Provide the [X, Y] coordinate of the cell's center where the given text is located.  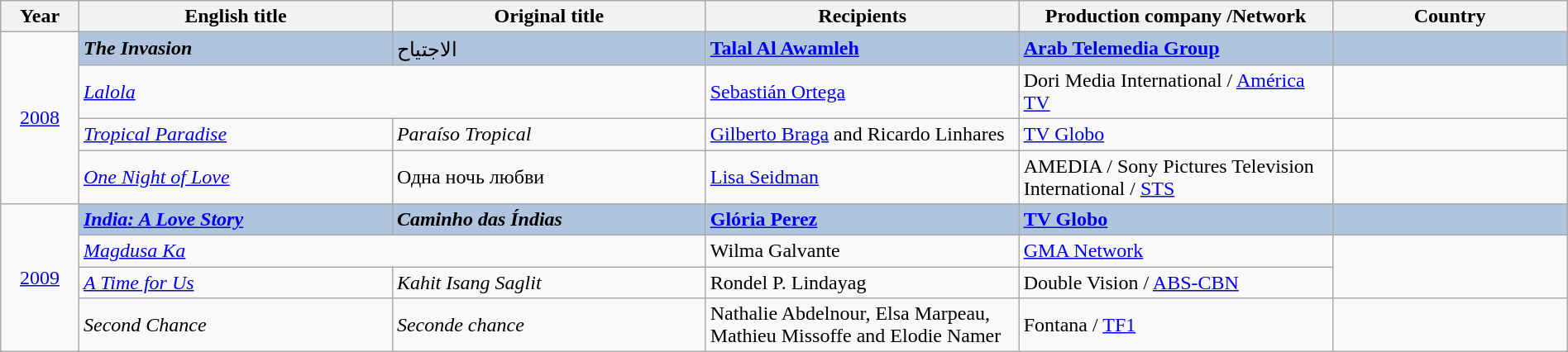
Dori Media International / América TV [1176, 91]
AMEDIA / Sony Pictures Television International / STS [1176, 177]
Rondel P. Lindayag [862, 283]
2009 [40, 278]
Double Vision / ABS-CBN [1176, 283]
English title [235, 17]
Country [1450, 17]
Year [40, 17]
Lalola [392, 91]
A Time for Us [235, 283]
Glória Perez [862, 220]
Caminho das Índias [549, 220]
2008 [40, 118]
GMA Network [1176, 251]
Fontana / TF1 [1176, 326]
الاجتياح [549, 49]
The Invasion [235, 49]
Sebastián Ortega [862, 91]
Original title [549, 17]
Paraíso Tropical [549, 134]
India: A Love Story [235, 220]
Arab Telemedia Group [1176, 49]
Lisa Seidman [862, 177]
Wilma Galvante [862, 251]
Production company /Network [1176, 17]
Kahit Isang Saglit [549, 283]
Gilberto Braga and Ricardo Linhares [862, 134]
Tropical Paradise [235, 134]
Magdusa Ka [392, 251]
Nathalie Abdelnour, Elsa Marpeau, Mathieu Missoffe and Elodie Namer [862, 326]
Talal Al Awamleh [862, 49]
Одна ночь любви [549, 177]
Second Chance [235, 326]
Seconde chance [549, 326]
Recipients [862, 17]
One Night of Love [235, 177]
